Search for the cell housing the specified text and yield its (X, Y) center coordinate. 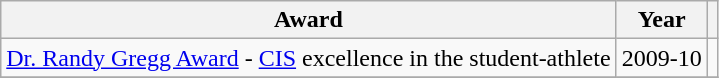
2009-10 (662, 58)
Award (308, 20)
Year (662, 20)
Dr. Randy Gregg Award - CIS excellence in the student-athlete (308, 58)
